Find where the given text appears and provide that cell's center as (x, y) coordinate. 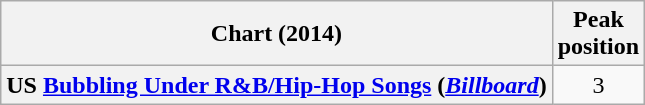
3 (598, 85)
Chart (2014) (276, 34)
US Bubbling Under R&B/Hip-Hop Songs (Billboard) (276, 85)
Peakposition (598, 34)
